Find where the given text appears and provide that cell's center as [X, Y] coordinate. 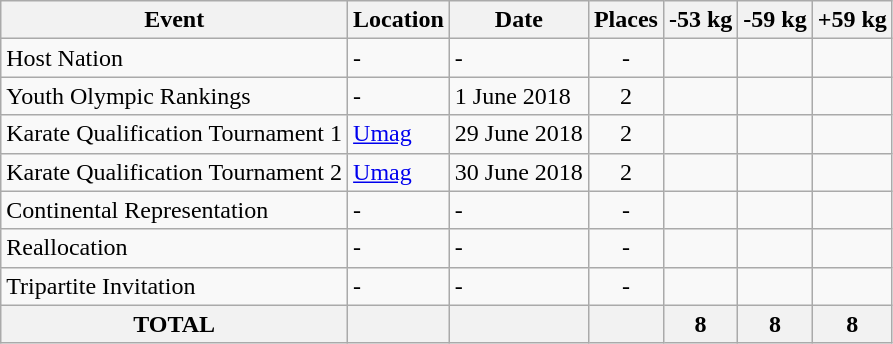
Karate Qualification Tournament 1 [174, 134]
+59 kg [852, 20]
Host Nation [174, 58]
Tripartite Invitation [174, 286]
TOTAL [174, 324]
Continental Representation [174, 210]
-53 kg [700, 20]
Youth Olympic Rankings [174, 96]
29 June 2018 [518, 134]
Places [626, 20]
Karate Qualification Tournament 2 [174, 172]
30 June 2018 [518, 172]
-59 kg [775, 20]
Date [518, 20]
Event [174, 20]
Location [399, 20]
1 June 2018 [518, 96]
Reallocation [174, 248]
